From the cell containing the given text, extract its center point as (x, y) coordinate. 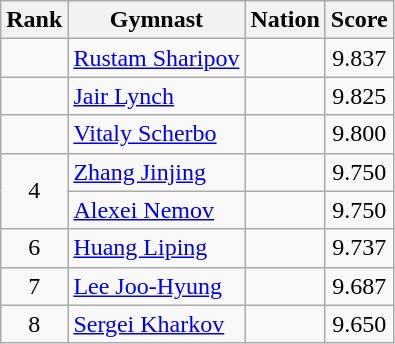
9.687 (359, 286)
9.737 (359, 248)
9.837 (359, 58)
6 (34, 248)
8 (34, 324)
Alexei Nemov (156, 210)
Huang Liping (156, 248)
Nation (285, 20)
Rustam Sharipov (156, 58)
Sergei Kharkov (156, 324)
Lee Joo-Hyung (156, 286)
Gymnast (156, 20)
Rank (34, 20)
7 (34, 286)
Jair Lynch (156, 96)
9.800 (359, 134)
Zhang Jinjing (156, 172)
9.825 (359, 96)
Vitaly Scherbo (156, 134)
4 (34, 191)
9.650 (359, 324)
Score (359, 20)
